Scan for the cell matching the given text and deliver its (X, Y) coordinate at center. 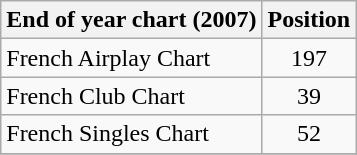
Position (309, 20)
French Club Chart (132, 96)
39 (309, 96)
197 (309, 58)
French Airplay Chart (132, 58)
52 (309, 134)
End of year chart (2007) (132, 20)
French Singles Chart (132, 134)
